Return [x, y] of the center of cell containing provided text 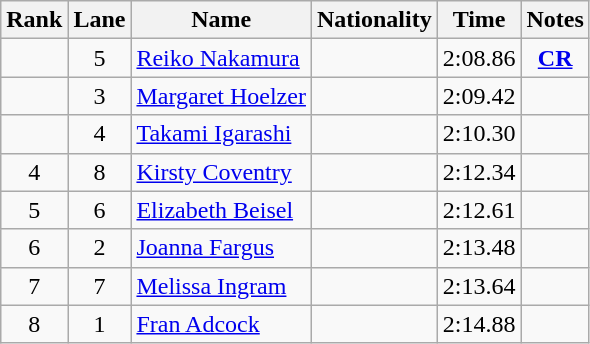
Fran Adcock [222, 324]
Nationality [374, 20]
CR [555, 58]
Joanna Fargus [222, 248]
Kirsty Coventry [222, 172]
2:13.48 [479, 248]
2:09.42 [479, 96]
Notes [555, 20]
2:08.86 [479, 58]
3 [100, 96]
1 [100, 324]
Margaret Hoelzer [222, 96]
Rank [34, 20]
Elizabeth Beisel [222, 210]
2:13.64 [479, 286]
Name [222, 20]
Reiko Nakamura [222, 58]
Melissa Ingram [222, 286]
2:10.30 [479, 134]
2:12.61 [479, 210]
Takami Igarashi [222, 134]
Lane [100, 20]
2:12.34 [479, 172]
Time [479, 20]
2:14.88 [479, 324]
2 [100, 248]
